Return [X, Y] of the center of cell containing provided text 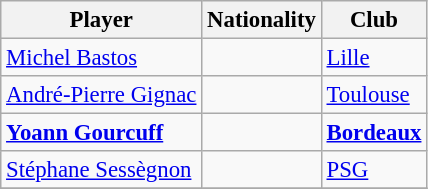
Player [102, 20]
André-Pierre Gignac [102, 95]
Bordeaux [374, 133]
Stéphane Sessègnon [102, 170]
Toulouse [374, 95]
Michel Bastos [102, 58]
Club [374, 20]
Nationality [262, 20]
PSG [374, 170]
Lille [374, 58]
Yoann Gourcuff [102, 133]
